Find where the given text appears and provide that cell's center as [x, y] coordinate. 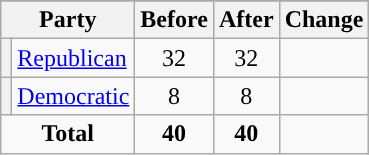
After [246, 20]
Republican [74, 58]
Change [324, 20]
Total [68, 134]
Democratic [74, 96]
Before [174, 20]
Party [68, 20]
